Detect which cell encompasses the target text, then output its (x, y) center coordinate. 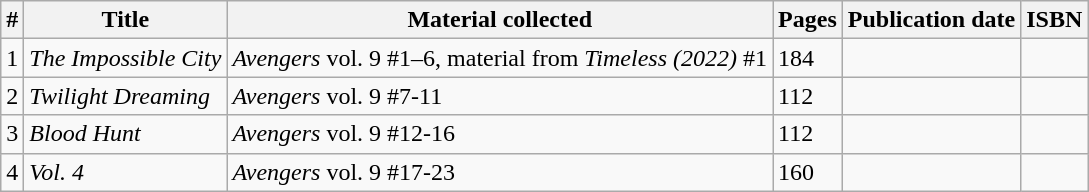
ISBN (1054, 20)
Blood Hunt (126, 134)
Material collected (500, 20)
# (12, 20)
160 (808, 172)
2 (12, 96)
Publication date (931, 20)
1 (12, 58)
3 (12, 134)
Vol. 4 (126, 172)
Twilight Dreaming (126, 96)
4 (12, 172)
Avengers vol. 9 #17-23 (500, 172)
Title (126, 20)
Avengers vol. 9 #7-11 (500, 96)
184 (808, 58)
Pages (808, 20)
The Impossible City (126, 58)
Avengers vol. 9 #1–6, material from Timeless (2022) #1 (500, 58)
Avengers vol. 9 #12-16 (500, 134)
